Extract the [X, Y] coordinate from the center of the cell holding the provided text.  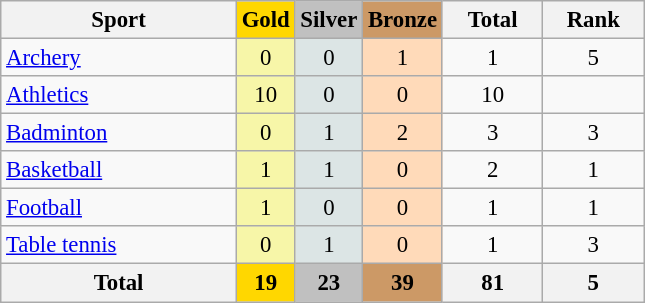
Badminton [119, 133]
Archery [119, 58]
Sport [119, 20]
19 [266, 283]
39 [403, 283]
Rank [594, 20]
Silver [329, 20]
Athletics [119, 95]
Bronze [403, 20]
23 [329, 283]
Basketball [119, 170]
Gold [266, 20]
Table tennis [119, 245]
81 [492, 283]
Football [119, 208]
